Pinpoint the cell where the given text exists, returning its [X, Y] midpoint coordinate. 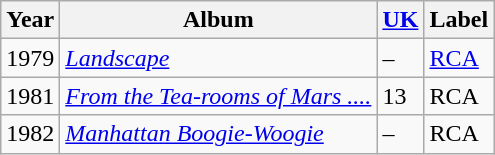
Year [30, 20]
UK [400, 20]
From the Tea-rooms of Mars .... [218, 96]
1981 [30, 96]
13 [400, 96]
1979 [30, 58]
Label [459, 20]
Landscape [218, 58]
Manhattan Boogie-Woogie [218, 134]
1982 [30, 134]
Album [218, 20]
